Search for the cell housing the specified text and yield its (X, Y) center coordinate. 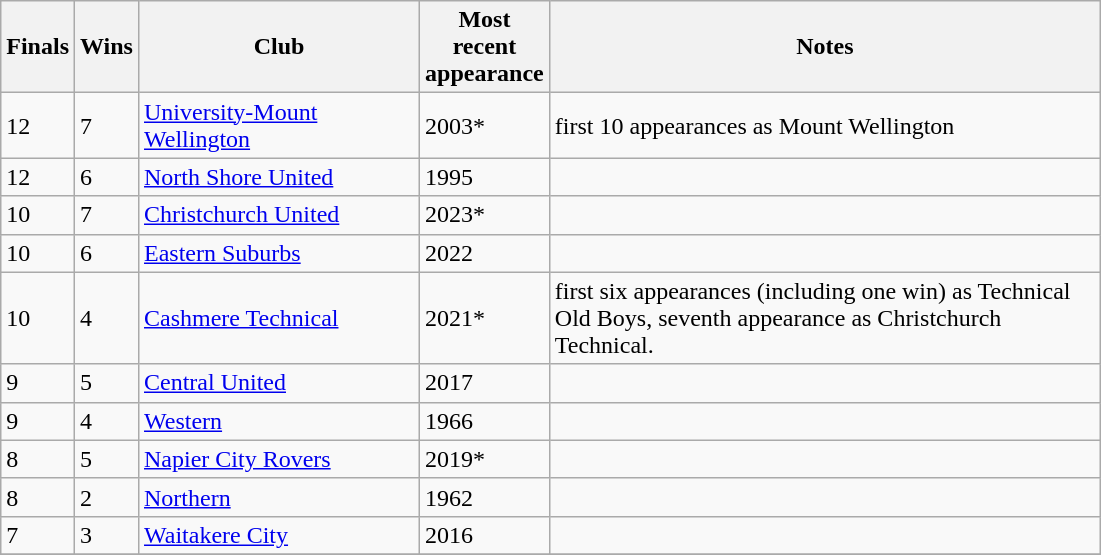
2003* (485, 126)
Finals (38, 47)
Club (278, 47)
first six appearances (including one win) as Technical Old Boys, seventh appearance as Christchurch Technical. (824, 318)
2016 (485, 535)
1962 (485, 497)
Waitakere City (278, 535)
University-Mount Wellington (278, 126)
Cashmere Technical (278, 318)
1966 (485, 421)
3 (107, 535)
2019* (485, 459)
Most recent appearance (485, 47)
first 10 appearances as Mount Wellington (824, 126)
2023* (485, 215)
Northern (278, 497)
2017 (485, 383)
North Shore United (278, 177)
1995 (485, 177)
Eastern Suburbs (278, 253)
Notes (824, 47)
2021* (485, 318)
Christchurch United (278, 215)
2022 (485, 253)
Napier City Rovers (278, 459)
Wins (107, 47)
Central United (278, 383)
2 (107, 497)
Western (278, 421)
